Provide the (X, Y) coordinate of the cell's center where the given text is located.  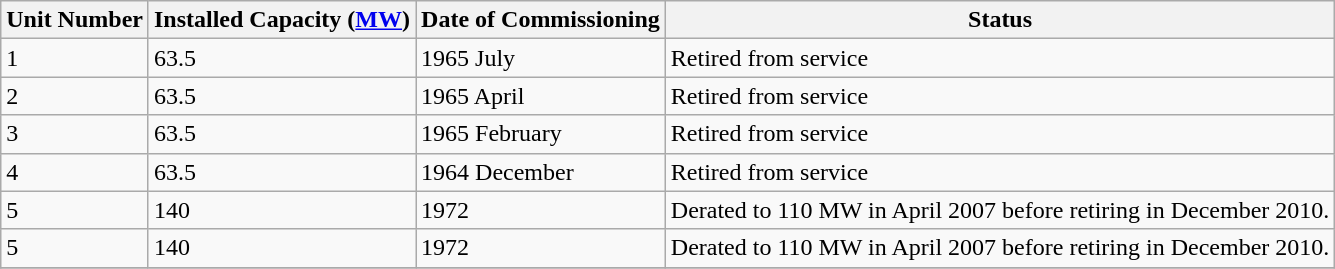
3 (75, 134)
2 (75, 96)
4 (75, 172)
1965 April (541, 96)
1965 July (541, 58)
1965 February (541, 134)
Installed Capacity (MW) (282, 20)
Date of Commissioning (541, 20)
Status (1000, 20)
Unit Number (75, 20)
1964 December (541, 172)
1 (75, 58)
